Return [x, y] of the center of cell containing provided text 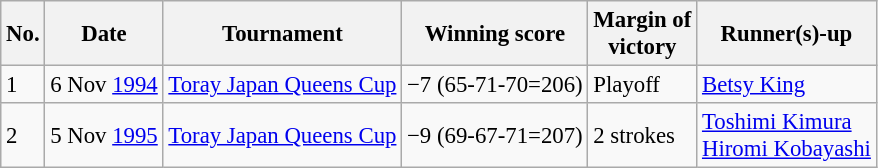
6 Nov 1994 [104, 85]
Betsy King [787, 85]
2 [23, 136]
No. [23, 34]
Date [104, 34]
Playoff [642, 85]
Runner(s)-up [787, 34]
Margin ofvictory [642, 34]
Winning score [495, 34]
1 [23, 85]
−9 (69-67-71=207) [495, 136]
−7 (65-71-70=206) [495, 85]
5 Nov 1995 [104, 136]
Tournament [282, 34]
2 strokes [642, 136]
Toshimi Kimura Hiromi Kobayashi [787, 136]
